Locate the cell with the specified text and output its (x, y) center coordinate. 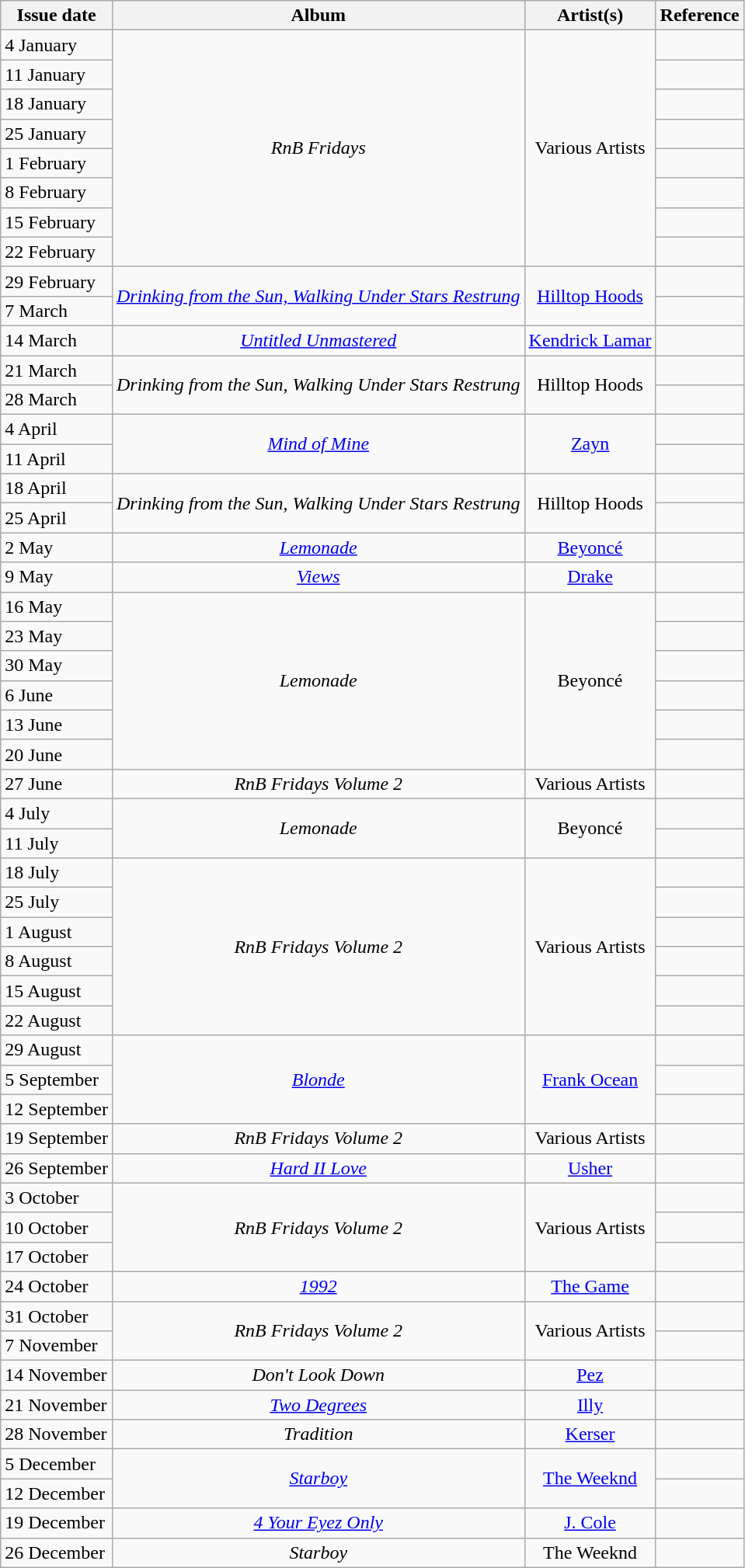
Mind of Mine (319, 444)
31 October (57, 1316)
7 March (57, 311)
17 October (57, 1257)
15 February (57, 222)
Blonde (319, 1080)
The Game (590, 1286)
28 March (57, 400)
10 October (57, 1227)
13 June (57, 725)
18 April (57, 488)
RnB Fridays (319, 148)
Album (319, 16)
16 May (57, 607)
12 September (57, 1109)
27 June (57, 784)
Don't Look Down (319, 1375)
25 January (57, 134)
23 May (57, 636)
29 August (57, 1050)
J. Cole (590, 1523)
1992 (319, 1286)
Issue date (57, 16)
14 March (57, 340)
4 January (57, 45)
18 July (57, 873)
Drake (590, 577)
3 October (57, 1198)
14 November (57, 1375)
8 February (57, 193)
Usher (590, 1168)
19 September (57, 1139)
9 May (57, 577)
Tradition (319, 1434)
22 February (57, 252)
11 January (57, 75)
21 November (57, 1405)
5 September (57, 1080)
Kendrick Lamar (590, 340)
Reference (699, 16)
26 September (57, 1168)
2 May (57, 548)
Artist(s) (590, 16)
22 August (57, 1020)
Hard II Love (319, 1168)
1 February (57, 163)
4 Your Eyez Only (319, 1523)
12 December (57, 1493)
Kerser (590, 1434)
Frank Ocean (590, 1080)
7 November (57, 1346)
11 April (57, 459)
21 March (57, 370)
30 May (57, 666)
15 August (57, 991)
29 February (57, 281)
25 July (57, 902)
8 August (57, 961)
Untitled Unmastered (319, 340)
4 April (57, 429)
Pez (590, 1375)
24 October (57, 1286)
6 June (57, 695)
5 December (57, 1464)
Zayn (590, 444)
20 June (57, 754)
11 July (57, 843)
28 November (57, 1434)
Illy (590, 1405)
Views (319, 577)
4 July (57, 813)
Two Degrees (319, 1405)
25 April (57, 518)
19 December (57, 1523)
1 August (57, 932)
26 December (57, 1552)
18 January (57, 104)
